Search for the cell housing the specified text and yield its [x, y] center coordinate. 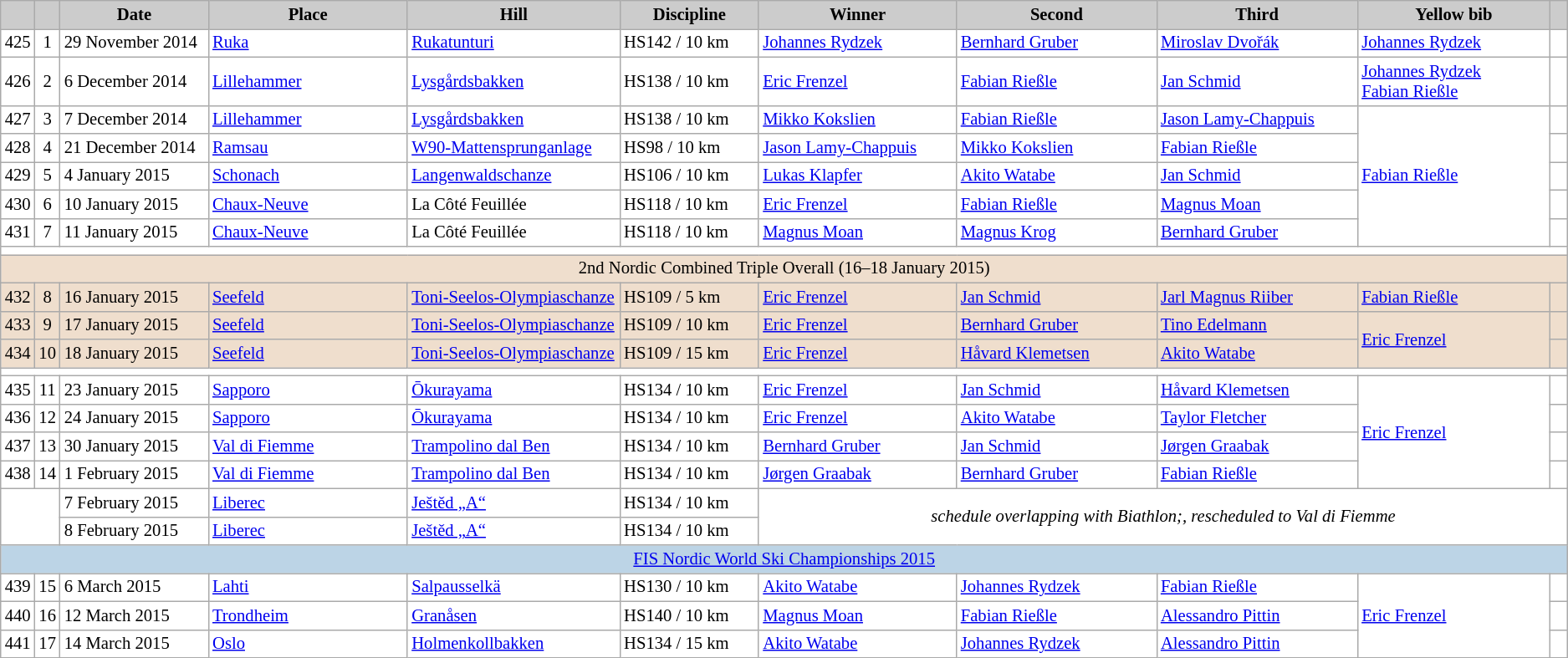
430 [18, 204]
432 [18, 297]
17 January 2015 [134, 325]
21 December 2014 [134, 148]
Lahti [308, 587]
428 [18, 148]
Salpausselkä [513, 587]
schedule overlapping with Biathlon;, rescheduled to Val di Fiemme [1162, 517]
3 [47, 120]
Jarl Magnus Riiber [1257, 297]
440 [18, 615]
Discipline [689, 14]
436 [18, 418]
439 [18, 587]
Ramsau [308, 148]
Miroslav Dvořák [1257, 43]
HS142 / 10 km [689, 43]
2nd Nordic Combined Triple Overall (16–18 January 2015) [784, 268]
HS130 / 10 km [689, 587]
425 [18, 43]
Ruka [308, 43]
433 [18, 325]
5 [47, 176]
Lukas Klapfer [858, 176]
Hill [513, 14]
Tino Edelmann [1257, 325]
426 [18, 81]
HS106 / 10 km [689, 176]
431 [18, 232]
6 March 2015 [134, 587]
441 [18, 644]
438 [18, 474]
Second [1057, 14]
14 March 2015 [134, 644]
4 January 2015 [134, 176]
1 February 2015 [134, 474]
HS134 / 15 km [689, 644]
427 [18, 120]
8 February 2015 [134, 531]
7 December 2014 [134, 120]
Rukatunturi [513, 43]
HS109 / 5 km [689, 297]
23 January 2015 [134, 390]
Trondheim [308, 615]
1 [47, 43]
10 [47, 354]
12 March 2015 [134, 615]
Johannes Rydzek Fabian Rießle [1453, 81]
Granåsen [513, 615]
Magnus Krog [1057, 232]
14 [47, 474]
24 January 2015 [134, 418]
Date [134, 14]
6 [47, 204]
W90-Mattensprunganlage [513, 148]
Place [308, 14]
Winner [858, 14]
437 [18, 446]
Third [1257, 14]
HS109 / 10 km [689, 325]
435 [18, 390]
6 December 2014 [134, 81]
7 February 2015 [134, 502]
429 [18, 176]
12 [47, 418]
Langenwaldschanze [513, 176]
HS98 / 10 km [689, 148]
18 January 2015 [134, 354]
4 [47, 148]
9 [47, 325]
30 January 2015 [134, 446]
2 [47, 81]
11 [47, 390]
FIS Nordic World Ski Championships 2015 [784, 559]
HS109 / 15 km [689, 354]
11 January 2015 [134, 232]
Oslo [308, 644]
17 [47, 644]
10 January 2015 [134, 204]
Schonach [308, 176]
15 [47, 587]
29 November 2014 [134, 43]
16 January 2015 [134, 297]
434 [18, 354]
Taylor Fletcher [1257, 418]
16 [47, 615]
7 [47, 232]
HS140 / 10 km [689, 615]
Holmenkollbakken [513, 644]
Yellow bib [1453, 14]
8 [47, 297]
13 [47, 446]
